Search for the cell housing the specified text and yield its (X, Y) center coordinate. 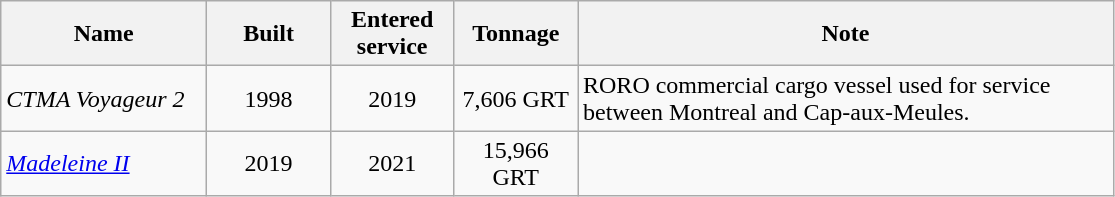
Tonnage (516, 34)
Built (269, 34)
Madeleine II (104, 164)
Name (104, 34)
7,606 GRT (516, 98)
RORO commercial cargo vessel used for service between Montreal and Cap-aux-Meules. (846, 98)
1998 (269, 98)
15,966 GRT (516, 164)
Note (846, 34)
CTMA Voyageur 2 (104, 98)
Entered service (392, 34)
2021 (392, 164)
